For the text-containing cell, return its midpoint in (X, Y) coordinate format. 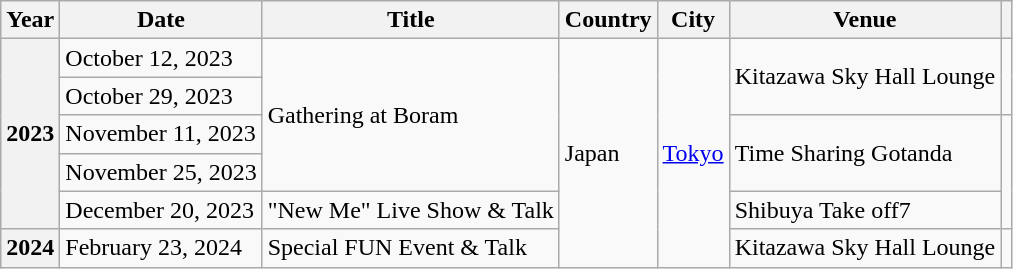
Country (608, 20)
Special FUN Event & Talk (410, 248)
Year (30, 20)
Japan (608, 153)
November 25, 2023 (161, 172)
Time Sharing Gotanda (865, 153)
2023 (30, 134)
Date (161, 20)
October 12, 2023 (161, 58)
"New Me" Live Show & Talk (410, 210)
Venue (865, 20)
February 23, 2024 (161, 248)
December 20, 2023 (161, 210)
October 29, 2023 (161, 96)
November 11, 2023 (161, 134)
Title (410, 20)
City (693, 20)
Shibuya Take off7 (865, 210)
2024 (30, 248)
Tokyo (693, 153)
Gathering at Boram (410, 115)
